Find where the given text appears and provide that cell's center as [x, y] coordinate. 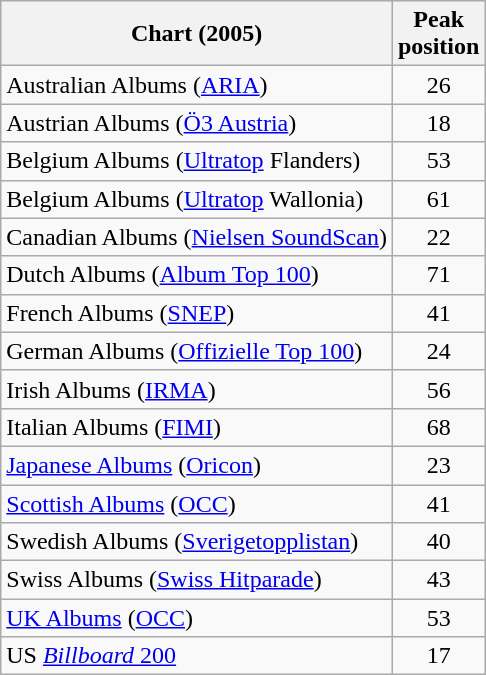
18 [438, 123]
Swedish Albums (Sverigetopplistan) [197, 542]
Australian Albums (ARIA) [197, 85]
Italian Albums (FIMI) [197, 427]
23 [438, 465]
Dutch Albums (Album Top 100) [197, 275]
26 [438, 85]
22 [438, 237]
Peakposition [438, 34]
Irish Albums (IRMA) [197, 389]
40 [438, 542]
Austrian Albums (Ö3 Austria) [197, 123]
56 [438, 389]
Swiss Albums (Swiss Hitparade) [197, 580]
German Albums (Offizielle Top 100) [197, 351]
61 [438, 199]
Scottish Albums (OCC) [197, 503]
UK Albums (OCC) [197, 618]
Japanese Albums (Oricon) [197, 465]
Canadian Albums (Nielsen SoundScan) [197, 237]
43 [438, 580]
17 [438, 656]
24 [438, 351]
US Billboard 200 [197, 656]
Belgium Albums (Ultratop Flanders) [197, 161]
68 [438, 427]
French Albums (SNEP) [197, 313]
71 [438, 275]
Chart (2005) [197, 34]
Belgium Albums (Ultratop Wallonia) [197, 199]
